Determine the (x, y) coordinate at the center of the cell enclosing the given text.  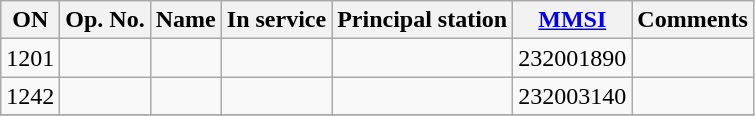
Op. No. (105, 20)
232003140 (572, 96)
Comments (693, 20)
1201 (30, 58)
MMSI (572, 20)
In service (276, 20)
1242 (30, 96)
Name (186, 20)
232001890 (572, 58)
ON (30, 20)
Principal station (422, 20)
